Detect which cell encompasses the target text, then output its (X, Y) center coordinate. 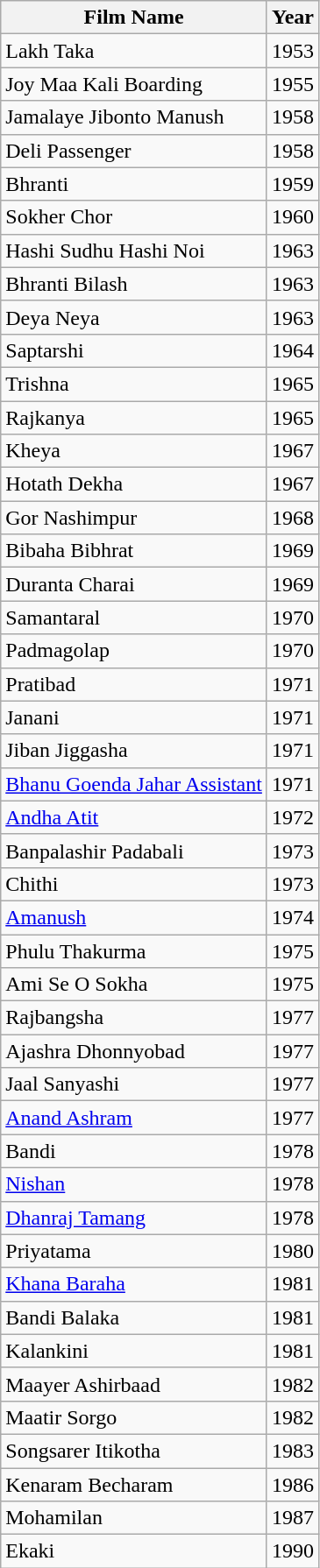
1983 (293, 1451)
1968 (293, 518)
1960 (293, 217)
1955 (293, 84)
Amanush (134, 917)
Kalankini (134, 1351)
Ekaki (134, 1551)
1987 (293, 1518)
Maatir Sorgo (134, 1417)
Lakh Taka (134, 51)
1986 (293, 1485)
Samantaral (134, 618)
Bhanu Goenda Jahar Assistant (134, 784)
Maayer Ashirbaad (134, 1384)
Bandi Balaka (134, 1317)
Kenaram Becharam (134, 1485)
Year (293, 18)
1980 (293, 1251)
Bandi (134, 1151)
Khana Baraha (134, 1284)
1959 (293, 184)
Andha Atit (134, 817)
Chithi (134, 884)
Pratibad (134, 684)
Rajkanya (134, 418)
Hotath Dekha (134, 484)
Nishan (134, 1184)
Mohamilan (134, 1518)
Deya Neya (134, 317)
Jamalaye Jibonto Manush (134, 117)
Bhranti Bilash (134, 284)
Ami Se O Sokha (134, 985)
Jaal Sanyashi (134, 1084)
1990 (293, 1551)
Trishna (134, 384)
Joy Maa Kali Boarding (134, 84)
Duranta Charai (134, 584)
Padmagolap (134, 651)
Rajbangsha (134, 1018)
1964 (293, 350)
Ajashra Dhonnyobad (134, 1051)
Kheya (134, 451)
Deli Passenger (134, 151)
Priyatama (134, 1251)
1974 (293, 917)
Janani (134, 717)
Saptarshi (134, 350)
Anand Ashram (134, 1118)
1972 (293, 817)
Sokher Chor (134, 217)
Bibaha Bibhrat (134, 551)
Banpalashir Padabali (134, 851)
Gor Nashimpur (134, 518)
Film Name (134, 18)
1953 (293, 51)
Phulu Thakurma (134, 950)
Hashi Sudhu Hashi Noi (134, 251)
Songsarer Itikotha (134, 1451)
Bhranti (134, 184)
Jiban Jiggasha (134, 751)
Dhanraj Tamang (134, 1218)
